Return [x, y] of the center of cell containing provided text 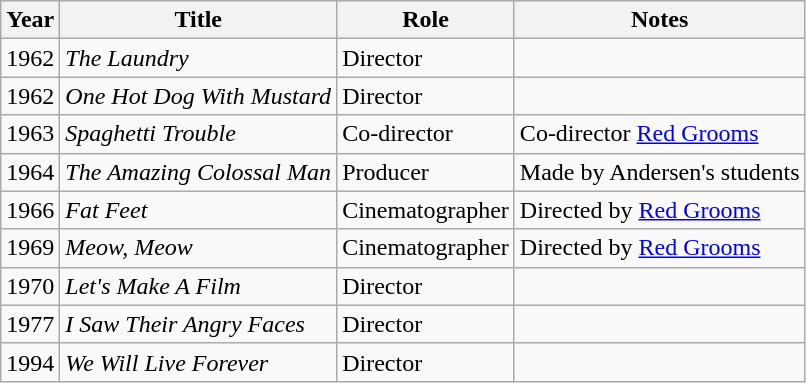
The Amazing Colossal Man [198, 172]
Spaghetti Trouble [198, 134]
Role [426, 20]
Co-director Red Grooms [660, 134]
Co-director [426, 134]
Title [198, 20]
Meow, Meow [198, 248]
Let's Make A Film [198, 286]
One Hot Dog With Mustard [198, 96]
We Will Live Forever [198, 362]
Producer [426, 172]
Year [30, 20]
1994 [30, 362]
The Laundry [198, 58]
1966 [30, 210]
Made by Andersen's students [660, 172]
1970 [30, 286]
1969 [30, 248]
1964 [30, 172]
I Saw Their Angry Faces [198, 324]
Fat Feet [198, 210]
1963 [30, 134]
Notes [660, 20]
1977 [30, 324]
